From the cell containing the given text, extract its center point as [x, y] coordinate. 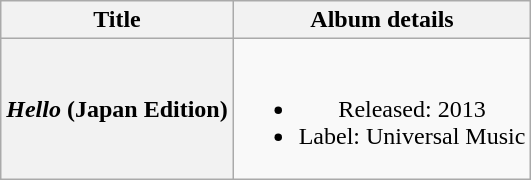
Title [117, 20]
Released: 2013Label: Universal Music [382, 109]
Album details [382, 20]
Hello (Japan Edition) [117, 109]
